Extract the [x, y] coordinate from the center of the cell holding the provided text.  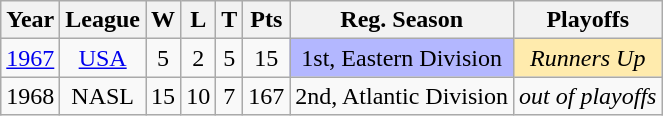
Year [30, 20]
Playoffs [588, 20]
out of playoffs [588, 96]
167 [266, 96]
Pts [266, 20]
W [164, 20]
Reg. Season [402, 20]
T [230, 20]
1968 [30, 96]
NASL [103, 96]
L [198, 20]
2 [198, 58]
1967 [30, 58]
1st, Eastern Division [402, 58]
League [103, 20]
2nd, Atlantic Division [402, 96]
USA [103, 58]
10 [198, 96]
Runners Up [588, 58]
7 [230, 96]
